Search for the cell housing the specified text and yield its (x, y) center coordinate. 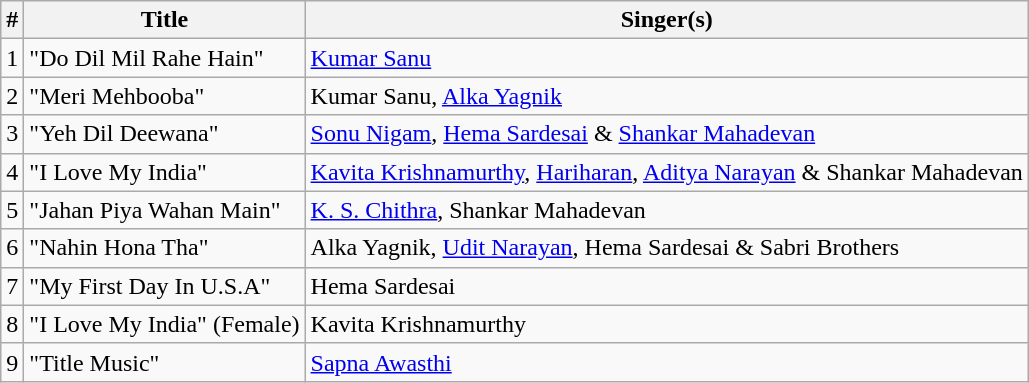
"Yeh Dil Deewana" (164, 134)
Sapna Awasthi (666, 362)
Singer(s) (666, 20)
5 (12, 210)
8 (12, 324)
K. S. Chithra, Shankar Mahadevan (666, 210)
# (12, 20)
7 (12, 286)
"Do Dil Mil Rahe Hain" (164, 58)
1 (12, 58)
"Title Music" (164, 362)
"Nahin Hona Tha" (164, 248)
Kumar Sanu (666, 58)
"Jahan Piya Wahan Main" (164, 210)
Sonu Nigam, Hema Sardesai & Shankar Mahadevan (666, 134)
"My First Day In U.S.A" (164, 286)
"I Love My India" (Female) (164, 324)
"Meri Mehbooba" (164, 96)
4 (12, 172)
6 (12, 248)
"I Love My India" (164, 172)
Title (164, 20)
Kumar Sanu, Alka Yagnik (666, 96)
Kavita Krishnamurthy (666, 324)
Hema Sardesai (666, 286)
Alka Yagnik, Udit Narayan, Hema Sardesai & Sabri Brothers (666, 248)
3 (12, 134)
9 (12, 362)
Kavita Krishnamurthy, Hariharan, Aditya Narayan & Shankar Mahadevan (666, 172)
2 (12, 96)
